Pinpoint the cell where the given text exists, returning its [X, Y] midpoint coordinate. 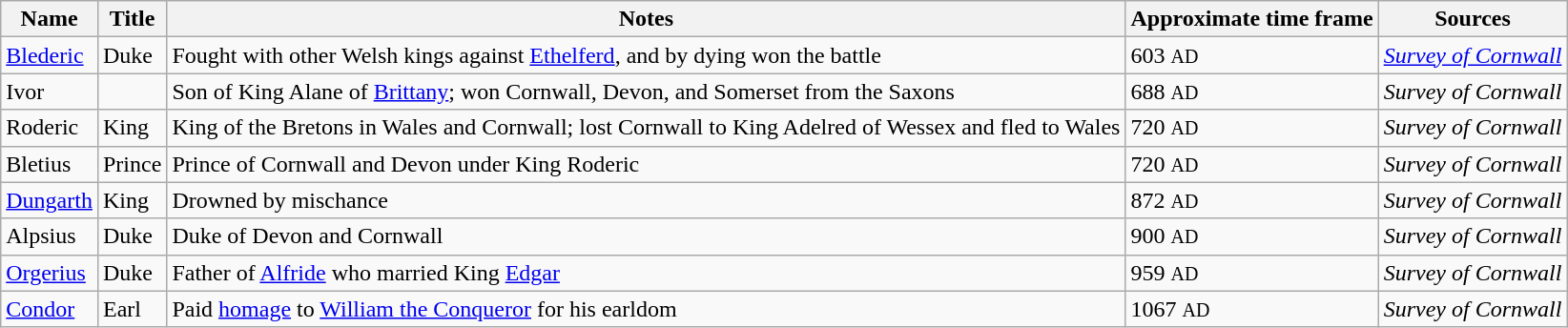
872 AD [1251, 200]
Bletius [50, 164]
Sources [1473, 19]
603 AD [1251, 55]
Approximate time frame [1251, 19]
Paid homage to William the Conqueror for his earldom [647, 309]
Ivor [50, 92]
Father of Alfride who married King Edgar [647, 273]
Blederic [50, 55]
Prince of Cornwall and Devon under King Roderic [647, 164]
Drowned by mischance [647, 200]
Prince [132, 164]
900 AD [1251, 236]
Alpsius [50, 236]
Title [132, 19]
Son of King Alane of Brittany; won Cornwall, Devon, and Somerset from the Saxons [647, 92]
Earl [132, 309]
Condor [50, 309]
1067 AD [1251, 309]
King of the Bretons in Wales and Cornwall; lost Cornwall to King Adelred of Wessex and fled to Wales [647, 128]
Duke of Devon and Cornwall [647, 236]
Notes [647, 19]
Dungarth [50, 200]
Fought with other Welsh kings against Ethelferd, and by dying won the battle [647, 55]
Orgerius [50, 273]
688 AD [1251, 92]
Roderic [50, 128]
Name [50, 19]
959 AD [1251, 273]
